Provide the [x, y] coordinate of the cell's center where the given text is located.  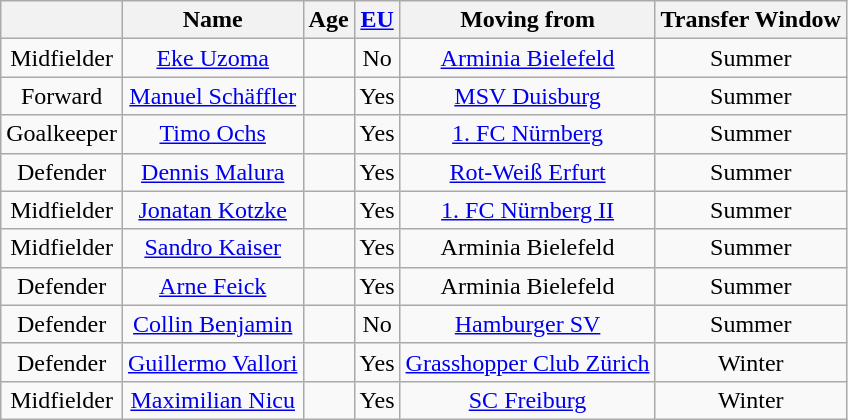
SC Freiburg [528, 400]
1. FC Nürnberg II [528, 210]
Rot-Weiß Erfurt [528, 172]
Name [212, 20]
MSV Duisburg [528, 96]
Manuel Schäffler [212, 96]
Hamburger SV [528, 324]
Transfer Window [750, 20]
Arne Feick [212, 286]
Maximilian Nicu [212, 400]
Jonatan Kotzke [212, 210]
Forward [62, 96]
Goalkeeper [62, 134]
Eke Uzoma [212, 58]
Collin Benjamin [212, 324]
Dennis Malura [212, 172]
Sandro Kaiser [212, 248]
Moving from [528, 20]
Guillermo Vallori [212, 362]
1. FC Nürnberg [528, 134]
EU [377, 20]
Age [328, 20]
Grasshopper Club Zürich [528, 362]
Timo Ochs [212, 134]
